From the cell containing the given text, extract its center point as (x, y) coordinate. 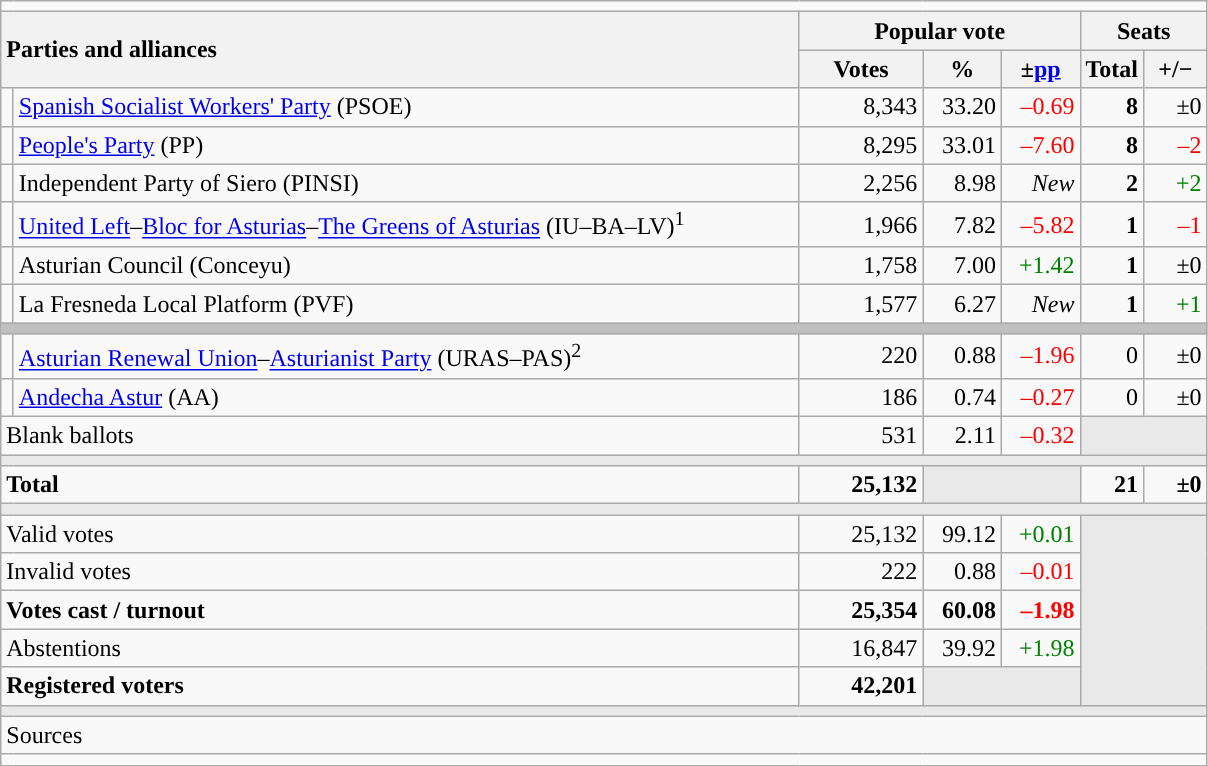
Popular vote (940, 31)
60.08 (962, 610)
–0.01 (1040, 572)
Spanish Socialist Workers' Party (PSOE) (406, 107)
2,256 (861, 183)
–0.32 (1040, 435)
6.27 (962, 304)
+1.42 (1040, 266)
+2 (1176, 183)
33.01 (962, 145)
Sources (604, 735)
–7.60 (1040, 145)
–5.82 (1040, 224)
7.82 (962, 224)
Asturian Renewal Union–Asturianist Party (URAS–PAS)2 (406, 356)
Registered voters (400, 686)
United Left–Bloc for Asturias–The Greens of Asturias (IU–BA–LV)1 (406, 224)
Andecha Astur (AA) (406, 397)
–2 (1176, 145)
1,758 (861, 266)
Parties and alliances (400, 50)
±pp (1040, 69)
Abstentions (400, 648)
33.20 (962, 107)
Votes cast / turnout (400, 610)
7.00 (962, 266)
42,201 (861, 686)
25,354 (861, 610)
–0.27 (1040, 397)
Independent Party of Siero (PINSI) (406, 183)
222 (861, 572)
186 (861, 397)
21 (1112, 485)
8.98 (962, 183)
Invalid votes (400, 572)
Votes (861, 69)
99.12 (962, 534)
–1 (1176, 224)
16,847 (861, 648)
8,343 (861, 107)
Blank ballots (400, 435)
+/− (1176, 69)
1,577 (861, 304)
–1.96 (1040, 356)
% (962, 69)
Asturian Council (Conceyu) (406, 266)
531 (861, 435)
Valid votes (400, 534)
La Fresneda Local Platform (PVF) (406, 304)
220 (861, 356)
0.74 (962, 397)
1,966 (861, 224)
+1.98 (1040, 648)
+0.01 (1040, 534)
People's Party (PP) (406, 145)
–1.98 (1040, 610)
+1 (1176, 304)
8,295 (861, 145)
–0.69 (1040, 107)
Seats (1144, 31)
39.92 (962, 648)
2.11 (962, 435)
2 (1112, 183)
